Output the (x, y) coordinate of the center of the cell containing the given text.  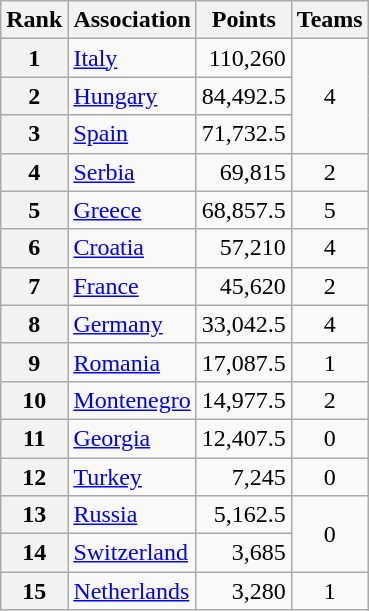
Switzerland (132, 553)
3,685 (244, 553)
Spain (132, 134)
11 (34, 438)
3,280 (244, 591)
Romania (132, 362)
69,815 (244, 172)
17,087.5 (244, 362)
Rank (34, 20)
Points (244, 20)
France (132, 286)
6 (34, 248)
Georgia (132, 438)
84,492.5 (244, 96)
13 (34, 515)
8 (34, 324)
Russia (132, 515)
Netherlands (132, 591)
68,857.5 (244, 210)
10 (34, 400)
Association (132, 20)
7 (34, 286)
45,620 (244, 286)
5,162.5 (244, 515)
Croatia (132, 248)
57,210 (244, 248)
Hungary (132, 96)
Serbia (132, 172)
Teams (330, 20)
9 (34, 362)
33,042.5 (244, 324)
Greece (132, 210)
Germany (132, 324)
Turkey (132, 477)
7,245 (244, 477)
Montenegro (132, 400)
71,732.5 (244, 134)
Italy (132, 58)
14,977.5 (244, 400)
12 (34, 477)
110,260 (244, 58)
14 (34, 553)
15 (34, 591)
12,407.5 (244, 438)
3 (34, 134)
